Detect which cell encompasses the target text, then output its (X, Y) center coordinate. 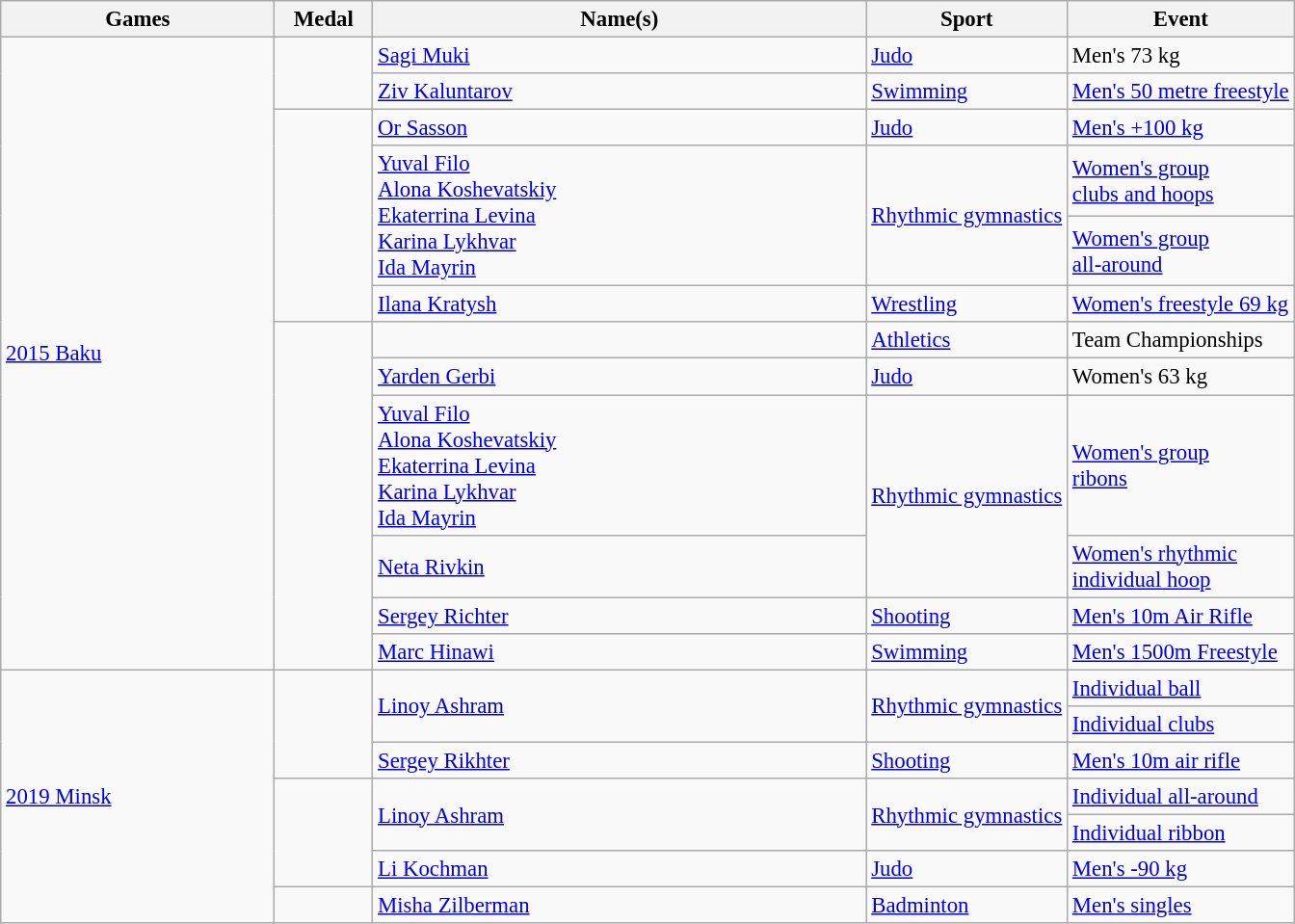
Men's 73 kg (1181, 56)
Li Kochman (620, 869)
Men's 10m air rifle (1181, 760)
Men's -90 kg (1181, 869)
Individual ball (1181, 688)
Yarden Gerbi (620, 377)
Sergey Richter (620, 616)
Games (138, 19)
Ziv Kaluntarov (620, 92)
Badminton (967, 906)
Women's groupall-around (1181, 251)
Women's freestyle 69 kg (1181, 304)
Men's 50 metre freestyle (1181, 92)
2015 Baku (138, 355)
Neta Rivkin (620, 567)
Men's +100 kg (1181, 128)
Or Sasson (620, 128)
Women's groupribons (1181, 465)
Women's rhythmicindividual hoop (1181, 567)
Individual clubs (1181, 725)
Women's groupclubs and hoops (1181, 181)
Men's 1500m Freestyle (1181, 651)
Individual ribbon (1181, 832)
Sagi Muki (620, 56)
Women's 63 kg (1181, 377)
Marc Hinawi (620, 651)
Event (1181, 19)
Ilana Kratysh (620, 304)
2019 Minsk (138, 796)
Men's 10m Air Rifle (1181, 616)
Misha Zilberman (620, 906)
Individual all-around (1181, 797)
Sergey Rikhter (620, 760)
Team Championships (1181, 340)
Name(s) (620, 19)
Men's singles (1181, 906)
Athletics (967, 340)
Wrestling (967, 304)
Medal (324, 19)
Sport (967, 19)
